Provide the [X, Y] coordinate of the cell's center where the given text is located.  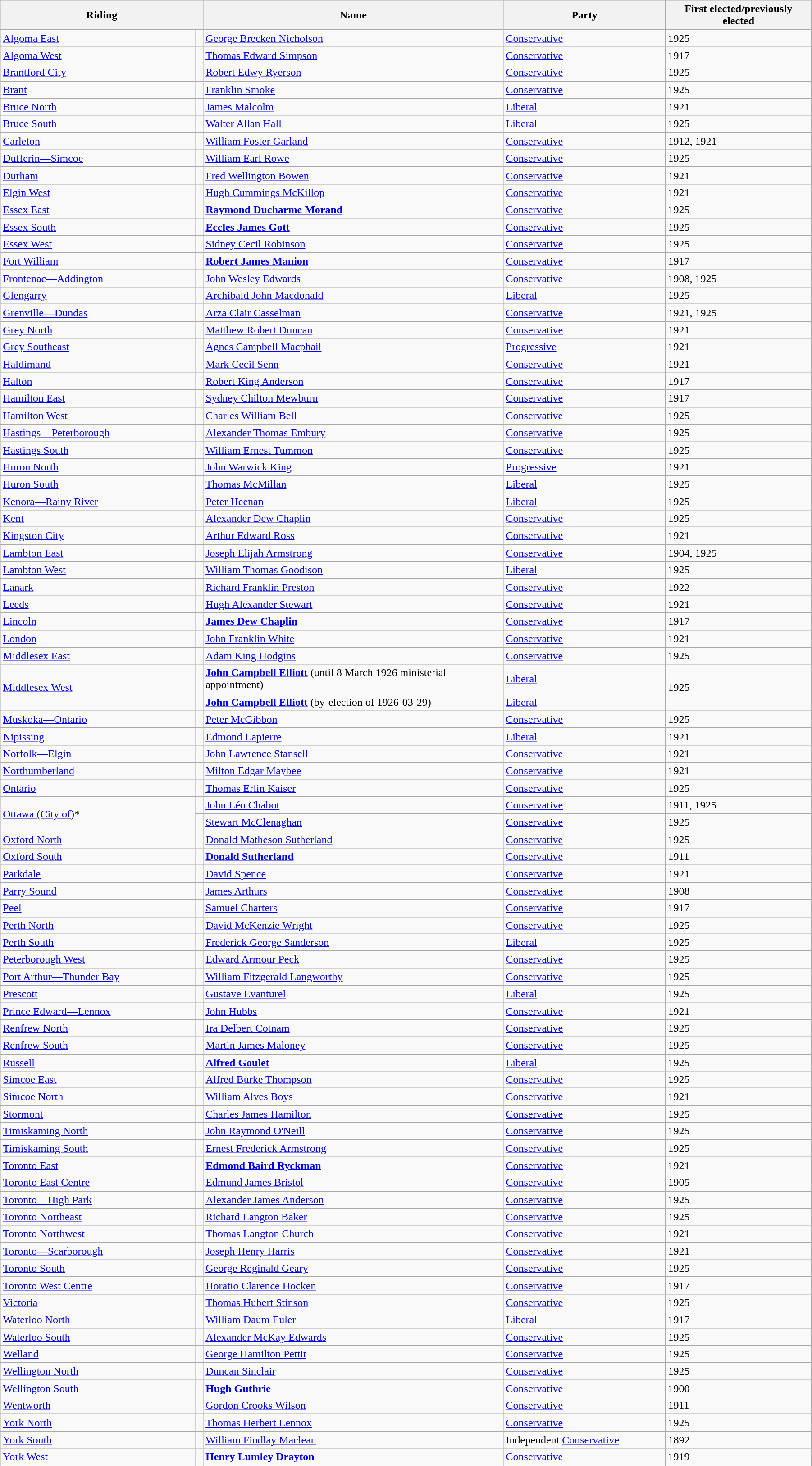
Renfrew South [98, 1045]
Victoria [98, 1302]
Walter Allan Hall [353, 124]
Brantford City [98, 73]
Nipissing [98, 736]
Arthur Edward Ross [353, 536]
Agnes Campbell Macphail [353, 347]
Edmond Lapierre [353, 736]
Waterloo North [98, 1320]
Charles James Hamilton [353, 1114]
Peter Heenan [353, 502]
George Hamilton Pettit [353, 1354]
1911, 1925 [738, 805]
William Ernest Tummon [353, 450]
Hugh Cummings McKillop [353, 192]
Ontario [98, 788]
Name [353, 15]
1904, 1925 [738, 553]
Donald Matheson Sutherland [353, 840]
Charles William Bell [353, 416]
William Thomas Goodison [353, 570]
Lincoln [98, 621]
Frontenac—Addington [98, 279]
Peterborough West [98, 959]
London [98, 639]
Essex East [98, 210]
John Franklin White [353, 639]
John Lawrence Stansell [353, 754]
Thomas Herbert Lennox [353, 1423]
Hamilton East [98, 398]
Wellington South [98, 1388]
Parkdale [98, 874]
Carleton [98, 141]
Alfred Goulet [353, 1062]
Hastings South [98, 450]
Kingston City [98, 536]
Frederick George Sanderson [353, 942]
Bruce North [98, 107]
1900 [738, 1388]
1905 [738, 1183]
Prince Edward—Lennox [98, 1011]
John Raymond O'Neill [353, 1131]
Thomas Langton Church [353, 1234]
John Hubbs [353, 1011]
Port Arthur—Thunder Bay [98, 977]
Toronto Northeast [98, 1217]
Gordon Crooks Wilson [353, 1406]
Durham [98, 175]
Ernest Frederick Armstrong [353, 1148]
Waterloo South [98, 1337]
Matthew Robert Duncan [353, 330]
Thomas Edward Simpson [353, 55]
Grenville—Dundas [98, 313]
Timiskaming North [98, 1131]
Henry Lumley Drayton [353, 1457]
Toronto South [98, 1268]
Ottawa (City of)* [98, 814]
Edmond Baird Ryckman [353, 1165]
Algoma East [98, 38]
Lanark [98, 587]
Party [584, 15]
Arza Clair Casselman [353, 313]
First elected/previously elected [738, 15]
Hugh Alexander Stewart [353, 604]
Hastings—Peterborough [98, 433]
Independent Conservative [584, 1440]
James Malcolm [353, 107]
Franklin Smoke [353, 90]
Norfolk—Elgin [98, 754]
Wellington North [98, 1371]
Huron South [98, 484]
Eccles James Gott [353, 227]
Raymond Ducharme Morand [353, 210]
Gustave Evanturel [353, 994]
Elgin West [98, 192]
Dufferin—Simcoe [98, 158]
Donald Sutherland [353, 857]
Hamilton West [98, 416]
1919 [738, 1457]
Muskoka—Ontario [98, 719]
Essex West [98, 244]
Russell [98, 1062]
George Brecken Nicholson [353, 38]
Huron North [98, 467]
Alexander James Anderson [353, 1200]
Edward Armour Peck [353, 959]
George Reginald Geary [353, 1268]
John Campbell Elliott (until 8 March 1926 ministerial appointment) [353, 679]
Toronto—High Park [98, 1200]
Toronto West Centre [98, 1285]
Adam King Hodgins [353, 656]
Robert James Manion [353, 261]
Halton [98, 381]
Riding [102, 15]
John Warwick King [353, 467]
Archibald John Macdonald [353, 296]
Oxford South [98, 857]
James Dew Chaplin [353, 621]
Glengarry [98, 296]
William Alves Boys [353, 1097]
York West [98, 1457]
Timiskaming South [98, 1148]
York North [98, 1423]
York South [98, 1440]
Robert King Anderson [353, 381]
Lambton West [98, 570]
Martin James Maloney [353, 1045]
Joseph Henry Harris [353, 1251]
Milton Edgar Maybee [353, 771]
William Earl Rowe [353, 158]
1922 [738, 587]
Thomas McMillan [353, 484]
Haldimand [98, 364]
Stewart McClenaghan [353, 822]
Peel [98, 908]
William Findlay Maclean [353, 1440]
Ira Delbert Cotnam [353, 1028]
John Léo Chabot [353, 805]
Grey Southeast [98, 347]
Thomas Erlin Kaiser [353, 788]
Samuel Charters [353, 908]
Alexander McKay Edwards [353, 1337]
Richard Langton Baker [353, 1217]
Thomas Hubert Stinson [353, 1302]
Kent [98, 519]
William Daum Euler [353, 1320]
William Fitzgerald Langworthy [353, 977]
Stormont [98, 1114]
Renfrew North [98, 1028]
David McKenzie Wright [353, 925]
Richard Franklin Preston [353, 587]
Peter McGibbon [353, 719]
Brant [98, 90]
Toronto—Scarborough [98, 1251]
Prescott [98, 994]
Northumberland [98, 771]
Essex South [98, 227]
Middlesex East [98, 656]
Sydney Chilton Mewburn [353, 398]
Alexander Dew Chaplin [353, 519]
Fort William [98, 261]
Sidney Cecil Robinson [353, 244]
Perth North [98, 925]
James Arthurs [353, 891]
1892 [738, 1440]
Alexander Thomas Embury [353, 433]
Welland [98, 1354]
Joseph Elijah Armstrong [353, 553]
Duncan Sinclair [353, 1371]
Lambton East [98, 553]
Robert Edwy Ryerson [353, 73]
1912, 1921 [738, 141]
David Spence [353, 874]
Oxford North [98, 840]
Middlesex West [98, 688]
Parry Sound [98, 891]
1908, 1925 [738, 279]
Leeds [98, 604]
Mark Cecil Senn [353, 364]
Bruce South [98, 124]
Edmund James Bristol [353, 1183]
Simcoe East [98, 1080]
Hugh Guthrie [353, 1388]
Toronto Northwest [98, 1234]
Grey North [98, 330]
Toronto East [98, 1165]
John Wesley Edwards [353, 279]
William Foster Garland [353, 141]
John Campbell Elliott (by-election of 1926-03-29) [353, 702]
Kenora—Rainy River [98, 502]
Wentworth [98, 1406]
Simcoe North [98, 1097]
Algoma West [98, 55]
Perth South [98, 942]
1908 [738, 891]
1921, 1925 [738, 313]
Horatio Clarence Hocken [353, 1285]
Fred Wellington Bowen [353, 175]
Toronto East Centre [98, 1183]
Alfred Burke Thompson [353, 1080]
